From the cell containing the given text, extract its center point as (X, Y) coordinate. 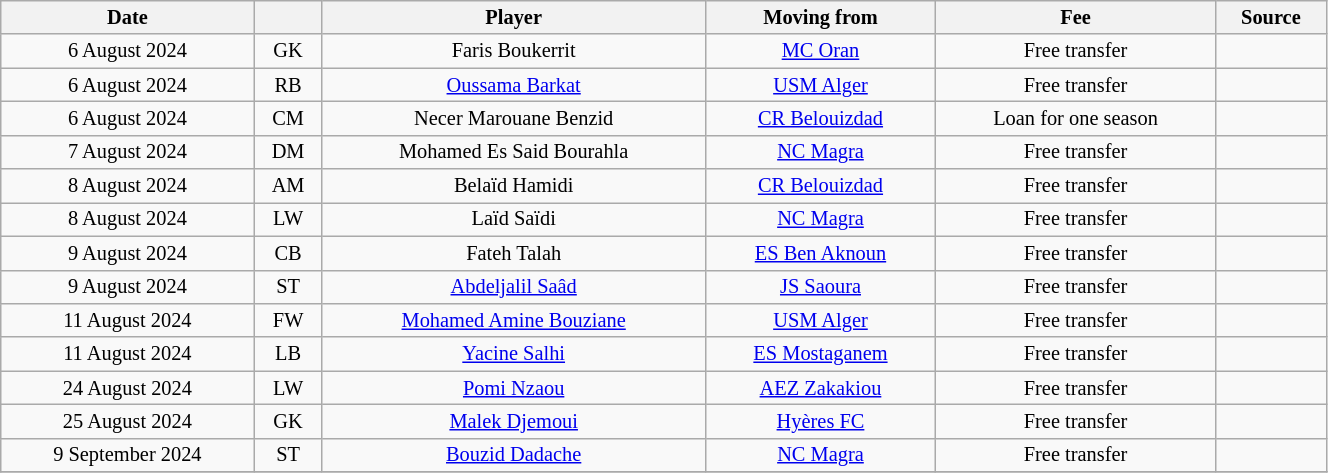
Player (514, 17)
LB (288, 354)
ES Ben Aknoun (820, 253)
JS Saoura (820, 287)
Belaïd Hamidi (514, 186)
AEZ Zakakiou (820, 388)
Faris Boukerrit (514, 51)
DM (288, 152)
CB (288, 253)
CM (288, 118)
Hyères FC (820, 421)
Source (1270, 17)
Abdeljalil Saâd (514, 287)
Yacine Salhi (514, 354)
Laïd Saïdi (514, 219)
ES Mostaganem (820, 354)
Moving from (820, 17)
MC Oran (820, 51)
7 August 2024 (128, 152)
Date (128, 17)
9 September 2024 (128, 455)
Fateh Talah (514, 253)
Necer Marouane Benzid (514, 118)
RB (288, 85)
Pomi Nzaou (514, 388)
Oussama Barkat (514, 85)
FW (288, 320)
25 August 2024 (128, 421)
Mohamed Es Said Bourahla (514, 152)
Bouzid Dadache (514, 455)
AM (288, 186)
Malek Djemoui (514, 421)
Loan for one season (1076, 118)
Mohamed Amine Bouziane (514, 320)
Fee (1076, 17)
24 August 2024 (128, 388)
